Locate the cell with the specified text and output its [x, y] center coordinate. 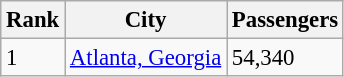
City [146, 20]
Atlanta, Georgia [146, 58]
1 [33, 58]
Rank [33, 20]
54,340 [286, 58]
Passengers [286, 20]
